Search for the cell housing the specified text and yield its [x, y] center coordinate. 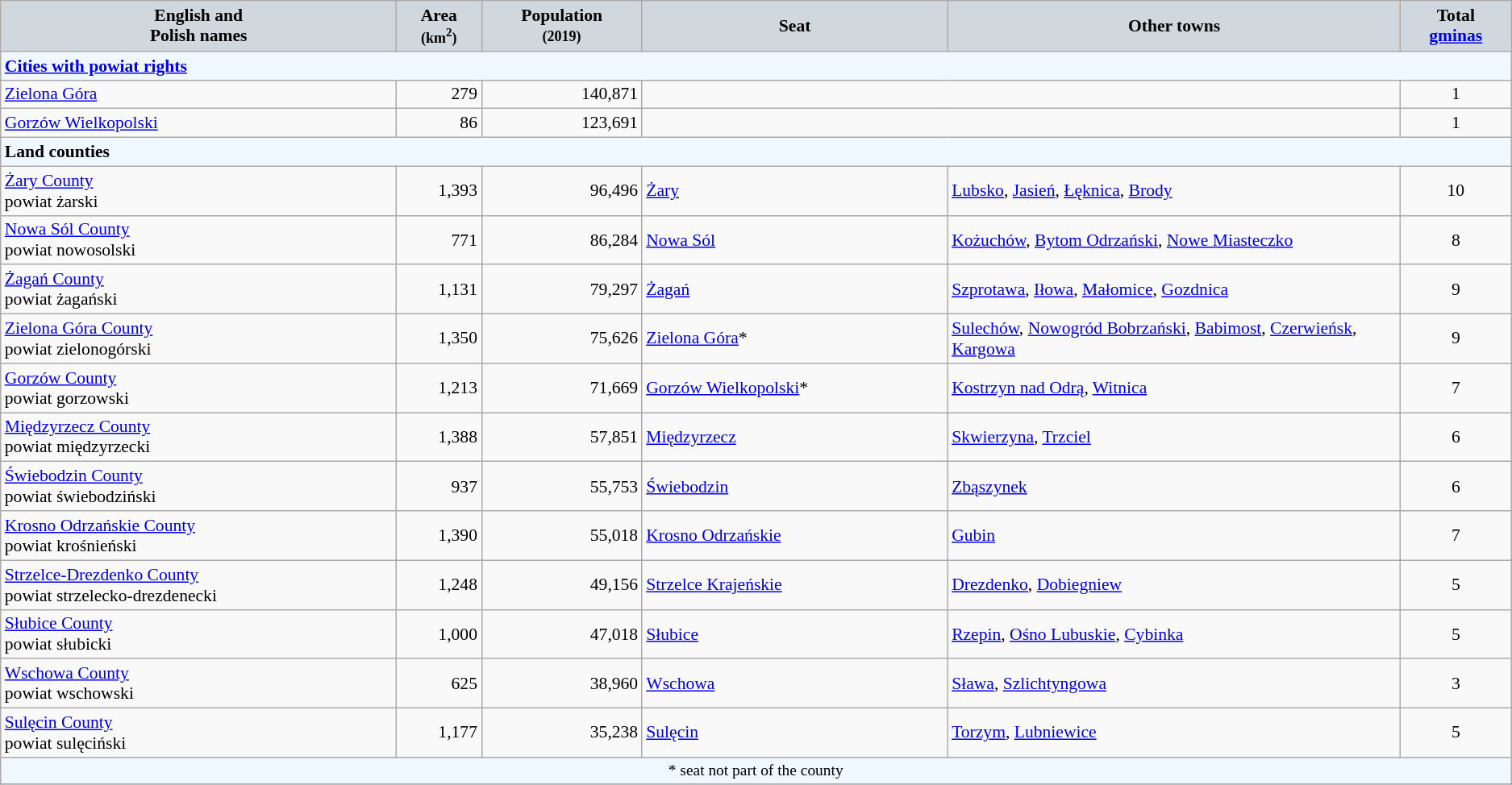
Skwierzyna, Trzciel [1174, 437]
Zielona Góra* [795, 339]
Zielona Góra County powiat zielonogórski [198, 339]
Lubsko, Jasień, Łęknica, Brody [1174, 190]
Sława, Szlichtyngowa [1174, 683]
Słubice [795, 633]
123,691 [561, 123]
Żary [795, 190]
Żagań [795, 290]
Nowa Sól County powiat nowosolski [198, 240]
1,177 [439, 733]
Rzepin, Ośno Lubuskie, Cybinka [1174, 633]
35,238 [561, 733]
86 [439, 123]
Kostrzyn nad Odrą, Witnica [1174, 388]
Sulęcin County powiat sulęciński [198, 733]
Świebodzin [795, 487]
1,393 [439, 190]
1,248 [439, 585]
57,851 [561, 437]
96,496 [561, 190]
Krosno Odrzańskie County powiat krośnieński [198, 535]
279 [439, 94]
8 [1456, 240]
Seat [795, 26]
Nowa Sól [795, 240]
Międzyrzecz County powiat międzyrzecki [198, 437]
Gorzów Wielkopolski* [795, 388]
49,156 [561, 585]
Total gminas [1456, 26]
1,131 [439, 290]
Sulechów, Nowogród Bobrzański, Babimost, Czerwieńsk, Kargowa [1174, 339]
1,390 [439, 535]
1,350 [439, 339]
1,000 [439, 633]
Gubin [1174, 535]
771 [439, 240]
Żagań County powiat żagański [198, 290]
Świebodzin County powiat świebodziński [198, 487]
Wschowa [795, 683]
Strzelce Krajeńskie [795, 585]
79,297 [561, 290]
Żary County powiat żarski [198, 190]
Kożuchów, Bytom Odrzański, Nowe Miasteczko [1174, 240]
10 [1456, 190]
75,626 [561, 339]
86,284 [561, 240]
Cities with powiat rights [756, 66]
* seat not part of the county [756, 770]
Międzyrzecz [795, 437]
140,871 [561, 94]
Słubice County powiat słubicki [198, 633]
Population (2019) [561, 26]
71,669 [561, 388]
Sulęcin [795, 733]
Zbąszynek [1174, 487]
Gorzów Wielkopolski [198, 123]
Land counties [756, 152]
625 [439, 683]
Strzelce-Drezdenko County powiat strzelecko-drezdenecki [198, 585]
English and Polish names [198, 26]
Szprotawa, Iłowa, Małomice, Gozdnica [1174, 290]
55,753 [561, 487]
Area (km2) [439, 26]
3 [1456, 683]
Zielona Góra [198, 94]
Other towns [1174, 26]
Wschowa County powiat wschowski [198, 683]
1,213 [439, 388]
Drezdenko, Dobiegniew [1174, 585]
55,018 [561, 535]
1,388 [439, 437]
937 [439, 487]
Krosno Odrzańskie [795, 535]
Torzym, Lubniewice [1174, 733]
47,018 [561, 633]
Gorzów County powiat gorzowski [198, 388]
38,960 [561, 683]
